Output the [X, Y] coordinate of the center of the cell containing the given text.  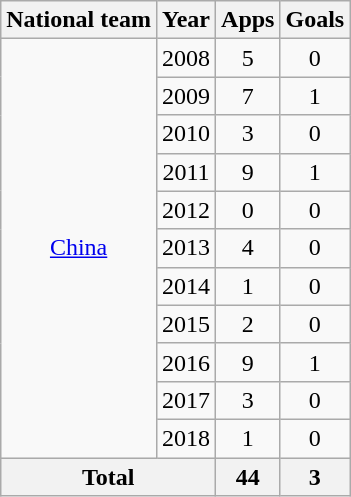
2009 [186, 96]
Year [186, 20]
2010 [186, 134]
4 [248, 248]
2013 [186, 248]
2015 [186, 324]
2017 [186, 400]
2011 [186, 172]
5 [248, 58]
2014 [186, 286]
44 [248, 477]
Total [108, 477]
China [79, 248]
2 [248, 324]
2012 [186, 210]
2018 [186, 438]
7 [248, 96]
Apps [248, 20]
National team [79, 20]
2016 [186, 362]
2008 [186, 58]
Goals [315, 20]
